Return [x, y] of the center of cell containing provided text 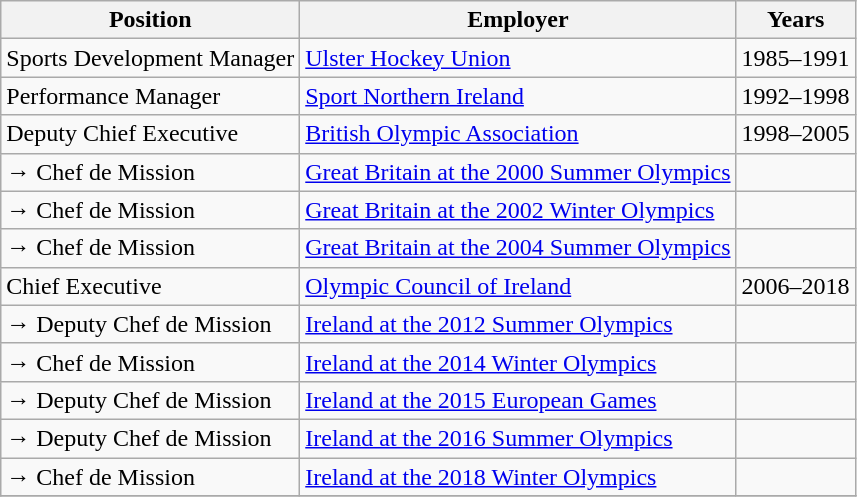
1985–1991 [796, 58]
Great Britain at the 2004 Summer Olympics [518, 248]
Great Britain at the 2000 Summer Olympics [518, 172]
Employer [518, 20]
Sport Northern Ireland [518, 96]
Deputy Chief Executive [150, 134]
2006–2018 [796, 286]
Ulster Hockey Union [518, 58]
Position [150, 20]
Years [796, 20]
Ireland at the 2014 Winter Olympics [518, 362]
Sports Development Manager [150, 58]
Chief Executive [150, 286]
Great Britain at the 2002 Winter Olympics [518, 210]
1992–1998 [796, 96]
Performance Manager [150, 96]
British Olympic Association [518, 134]
Ireland at the 2016 Summer Olympics [518, 438]
Ireland at the 2018 Winter Olympics [518, 477]
Ireland at the 2015 European Games [518, 400]
Olympic Council of Ireland [518, 286]
1998–2005 [796, 134]
Ireland at the 2012 Summer Olympics [518, 324]
